Return the (X, Y) coordinate for the center point of the cell that contains the specified text.  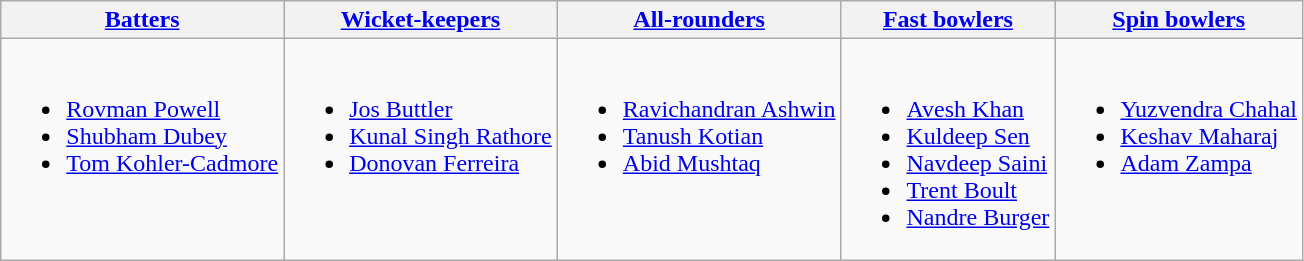
Spin bowlers (1179, 20)
Avesh KhanKuldeep SenNavdeep SainiTrent BoultNandre Burger (948, 150)
Fast bowlers (948, 20)
Ravichandran AshwinTanush KotianAbid Mushtaq (699, 150)
All-rounders (699, 20)
Yuzvendra ChahalKeshav MaharajAdam Zampa (1179, 150)
Wicket-keepers (421, 20)
Jos ButtlerKunal Singh RathoreDonovan Ferreira (421, 150)
Rovman PowellShubham DubeyTom Kohler-Cadmore (142, 150)
Batters (142, 20)
